Extract the (X, Y) coordinate from the center of the cell holding the provided text.  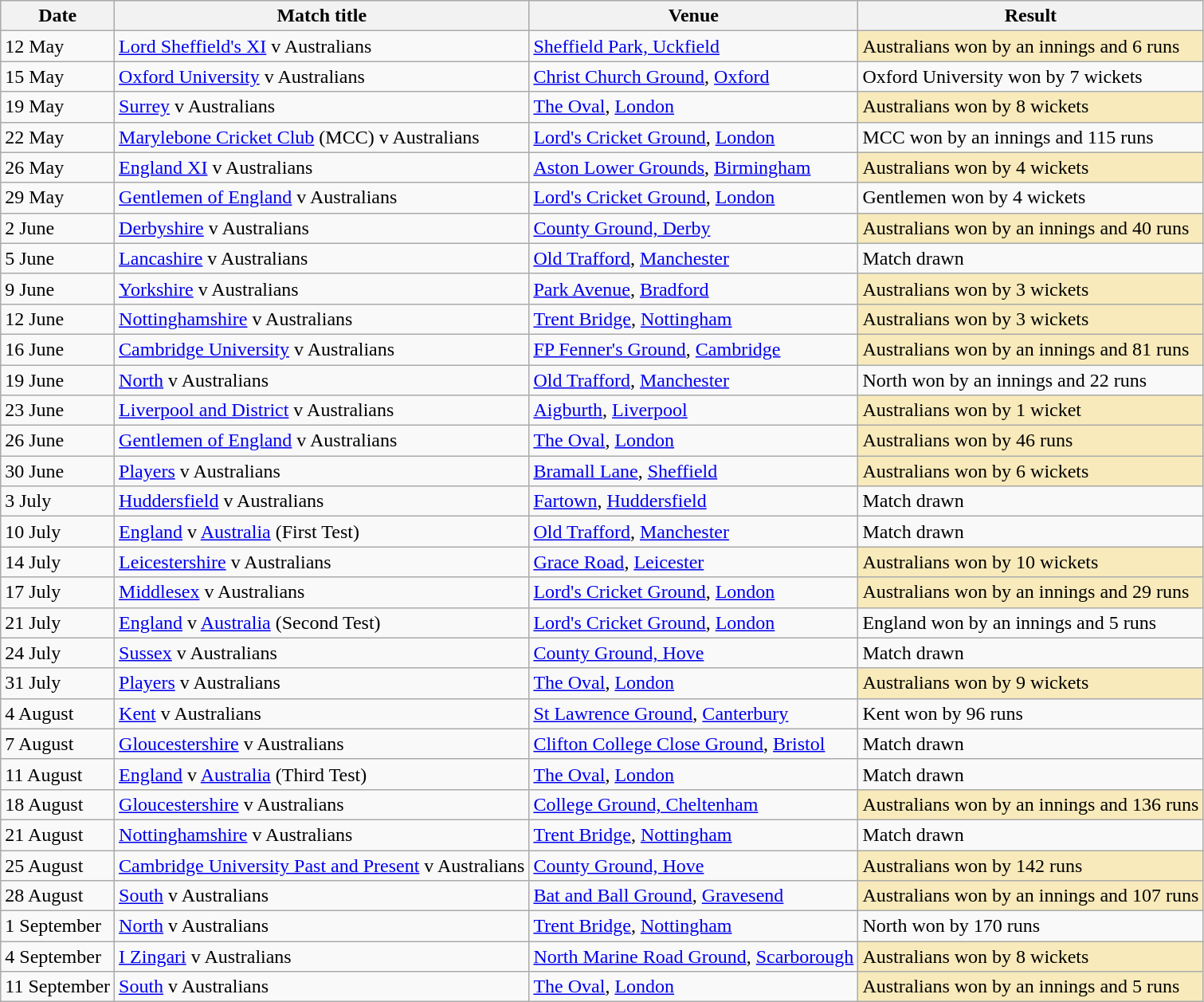
Yorkshire v Australians (322, 289)
3 July (57, 501)
Grace Road, Leicester (693, 562)
17 July (57, 592)
Australians won by 1 wicket (1031, 411)
Marylebone Cricket Club (MCC) v Australians (322, 137)
England v Australia (Second Test) (322, 623)
16 June (57, 349)
10 July (57, 532)
Cambridge University Past and Present v Australians (322, 865)
Oxford University v Australians (322, 77)
4 August (57, 713)
Oxford University won by 7 wickets (1031, 77)
29 May (57, 198)
Aigburth, Liverpool (693, 411)
11 August (57, 774)
Sussex v Australians (322, 653)
Australians won by an innings and 107 runs (1031, 896)
Match title (322, 16)
Australians won by 142 runs (1031, 865)
Kent won by 96 runs (1031, 713)
23 June (57, 411)
Surrey v Australians (322, 107)
Australians won by an innings and 40 runs (1031, 228)
England v Australia (First Test) (322, 532)
24 July (57, 653)
Aston Lower Grounds, Birmingham (693, 167)
FP Fenner's Ground, Cambridge (693, 349)
County Ground, Derby (693, 228)
North won by 170 runs (1031, 926)
Australians won by 4 wickets (1031, 167)
England XI v Australians (322, 167)
Bat and Ball Ground, Gravesend (693, 896)
Lord Sheffield's XI v Australians (322, 46)
Date (57, 16)
North won by an innings and 22 runs (1031, 380)
Liverpool and District v Australians (322, 411)
14 July (57, 562)
22 May (57, 137)
11 September (57, 987)
12 June (57, 319)
Australians won by 9 wickets (1031, 683)
Park Avenue, Bradford (693, 289)
England won by an innings and 5 runs (1031, 623)
MCC won by an innings and 115 runs (1031, 137)
College Ground, Cheltenham (693, 804)
Bramall Lane, Sheffield (693, 471)
North Marine Road Ground, Scarborough (693, 957)
Australians won by 46 runs (1031, 441)
Australians won by an innings and 5 runs (1031, 987)
2 June (57, 228)
5 June (57, 258)
30 June (57, 471)
Result (1031, 16)
I Zingari v Australians (322, 957)
Christ Church Ground, Oxford (693, 77)
Cambridge University v Australians (322, 349)
31 July (57, 683)
19 May (57, 107)
Clifton College Close Ground, Bristol (693, 744)
7 August (57, 744)
Sheffield Park, Uckfield (693, 46)
St Lawrence Ground, Canterbury (693, 713)
28 August (57, 896)
Australians won by an innings and 81 runs (1031, 349)
Australians won by 10 wickets (1031, 562)
19 June (57, 380)
18 August (57, 804)
4 September (57, 957)
21 July (57, 623)
26 June (57, 441)
25 August (57, 865)
21 August (57, 835)
Derbyshire v Australians (322, 228)
Australians won by an innings and 136 runs (1031, 804)
Kent v Australians (322, 713)
12 May (57, 46)
Leicestershire v Australians (322, 562)
1 September (57, 926)
Lancashire v Australians (322, 258)
Fartown, Huddersfield (693, 501)
Australians won by 6 wickets (1031, 471)
15 May (57, 77)
Huddersfield v Australians (322, 501)
Australians won by an innings and 29 runs (1031, 592)
England v Australia (Third Test) (322, 774)
Middlesex v Australians (322, 592)
26 May (57, 167)
Australians won by an innings and 6 runs (1031, 46)
Venue (693, 16)
Gentlemen won by 4 wickets (1031, 198)
9 June (57, 289)
